Pinpoint the cell where the given text exists, returning its [x, y] midpoint coordinate. 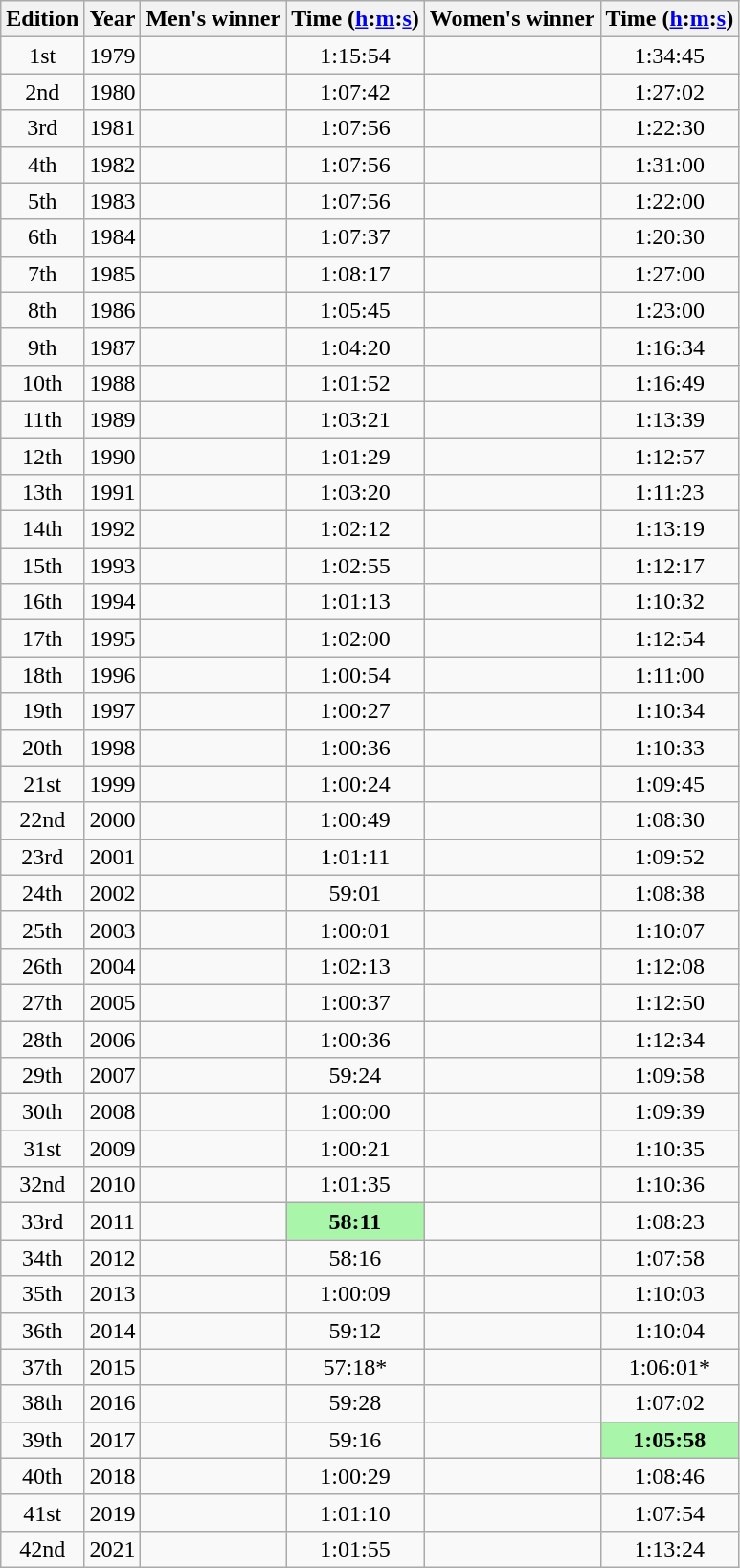
23rd [42, 857]
42nd [42, 1549]
1:22:00 [670, 201]
26th [42, 966]
1981 [113, 128]
32nd [42, 1185]
1987 [113, 347]
1:20:30 [670, 237]
1989 [113, 419]
1:01:35 [356, 1185]
29th [42, 1076]
20th [42, 748]
25th [42, 930]
1:02:12 [356, 529]
59:24 [356, 1076]
1:12:17 [670, 566]
1:13:19 [670, 529]
Men's winner [213, 19]
1:07:42 [356, 92]
1983 [113, 201]
18th [42, 675]
59:01 [356, 893]
10th [42, 383]
1:12:50 [670, 1002]
1992 [113, 529]
27th [42, 1002]
1:07:58 [670, 1258]
2012 [113, 1258]
21st [42, 784]
3rd [42, 128]
2001 [113, 857]
1997 [113, 711]
1991 [113, 493]
1995 [113, 638]
1979 [113, 56]
1:12:08 [670, 966]
11th [42, 419]
14th [42, 529]
1:00:00 [356, 1112]
2015 [113, 1367]
2005 [113, 1002]
59:28 [356, 1403]
2002 [113, 893]
41st [42, 1512]
1:27:00 [670, 274]
12th [42, 457]
1986 [113, 310]
1:05:58 [670, 1440]
1st [42, 56]
1:08:46 [670, 1476]
59:12 [356, 1331]
1:12:54 [670, 638]
1998 [113, 748]
33rd [42, 1221]
1993 [113, 566]
1:00:21 [356, 1149]
2003 [113, 930]
1:27:02 [670, 92]
2nd [42, 92]
1:00:09 [356, 1294]
1:09:58 [670, 1076]
1:00:29 [356, 1476]
1990 [113, 457]
34th [42, 1258]
8th [42, 310]
1:10:32 [670, 602]
1:08:38 [670, 893]
24th [42, 893]
39th [42, 1440]
1:16:49 [670, 383]
1:31:00 [670, 165]
2016 [113, 1403]
38th [42, 1403]
1:06:01* [670, 1367]
1:10:03 [670, 1294]
57:18* [356, 1367]
1:00:54 [356, 675]
1:09:52 [670, 857]
1:00:27 [356, 711]
1:07:37 [356, 237]
1:10:34 [670, 711]
28th [42, 1039]
1985 [113, 274]
1988 [113, 383]
2011 [113, 1221]
1:01:10 [356, 1512]
1:34:45 [670, 56]
1:02:13 [356, 966]
7th [42, 274]
1980 [113, 92]
9th [42, 347]
1:22:30 [670, 128]
2017 [113, 1440]
1:01:52 [356, 383]
1:08:30 [670, 820]
1:10:36 [670, 1185]
1:13:24 [670, 1549]
1:16:34 [670, 347]
2013 [113, 1294]
16th [42, 602]
1:15:54 [356, 56]
1999 [113, 784]
1:00:24 [356, 784]
Edition [42, 19]
22nd [42, 820]
40th [42, 1476]
1:03:21 [356, 419]
2000 [113, 820]
1:10:07 [670, 930]
1:05:45 [356, 310]
2018 [113, 1476]
2021 [113, 1549]
58:16 [356, 1258]
19th [42, 711]
1:12:57 [670, 457]
4th [42, 165]
1:13:39 [670, 419]
1982 [113, 165]
1:09:39 [670, 1112]
Women's winner [512, 19]
1:02:55 [356, 566]
1:07:54 [670, 1512]
1:02:00 [356, 638]
2007 [113, 1076]
35th [42, 1294]
31st [42, 1149]
17th [42, 638]
1:01:11 [356, 857]
2014 [113, 1331]
36th [42, 1331]
1:11:23 [670, 493]
1:08:17 [356, 274]
58:11 [356, 1221]
Year [113, 19]
37th [42, 1367]
2006 [113, 1039]
1:04:20 [356, 347]
1:00:49 [356, 820]
2008 [113, 1112]
13th [42, 493]
1:11:00 [670, 675]
1:00:37 [356, 1002]
1:08:23 [670, 1221]
2019 [113, 1512]
1994 [113, 602]
1:09:45 [670, 784]
30th [42, 1112]
1996 [113, 675]
1:10:04 [670, 1331]
1:01:55 [356, 1549]
5th [42, 201]
1:01:29 [356, 457]
1:23:00 [670, 310]
1:01:13 [356, 602]
2009 [113, 1149]
1:03:20 [356, 493]
1:12:34 [670, 1039]
1984 [113, 237]
2004 [113, 966]
15th [42, 566]
59:16 [356, 1440]
1:07:02 [670, 1403]
6th [42, 237]
2010 [113, 1185]
1:10:33 [670, 748]
1:00:01 [356, 930]
1:10:35 [670, 1149]
